Return (X, Y) of the center of cell containing provided text 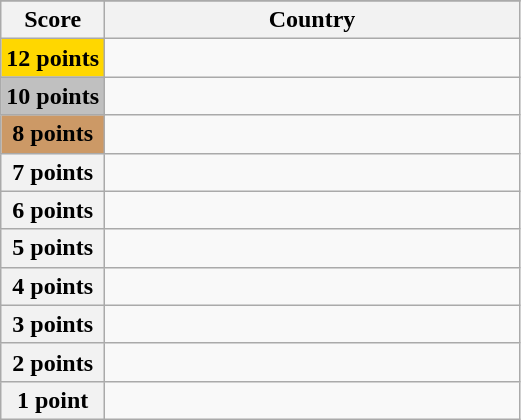
8 points (53, 134)
Country (312, 20)
2 points (53, 362)
1 point (53, 400)
10 points (53, 96)
3 points (53, 324)
7 points (53, 172)
5 points (53, 248)
4 points (53, 286)
Score (53, 20)
6 points (53, 210)
12 points (53, 58)
